Detect which cell encompasses the target text, then output its (X, Y) center coordinate. 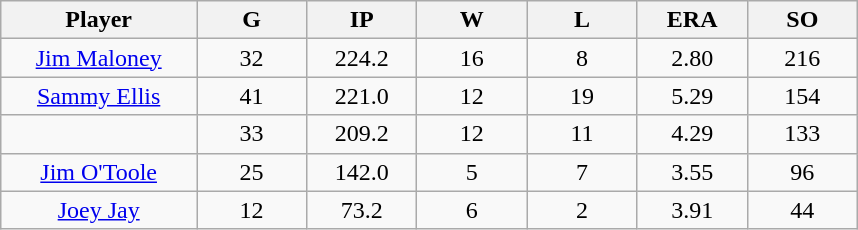
32 (252, 58)
11 (582, 134)
6 (472, 210)
221.0 (362, 96)
2.80 (692, 58)
5.29 (692, 96)
3.91 (692, 210)
41 (252, 96)
33 (252, 134)
25 (252, 172)
ERA (692, 20)
3.55 (692, 172)
209.2 (362, 134)
Joey Jay (99, 210)
SO (802, 20)
W (472, 20)
216 (802, 58)
8 (582, 58)
5 (472, 172)
44 (802, 210)
142.0 (362, 172)
4.29 (692, 134)
7 (582, 172)
16 (472, 58)
19 (582, 96)
154 (802, 96)
IP (362, 20)
2 (582, 210)
224.2 (362, 58)
96 (802, 172)
Player (99, 20)
Jim Maloney (99, 58)
G (252, 20)
L (582, 20)
73.2 (362, 210)
Jim O'Toole (99, 172)
133 (802, 134)
Sammy Ellis (99, 96)
